Find where the given text appears and provide that cell's center as [x, y] coordinate. 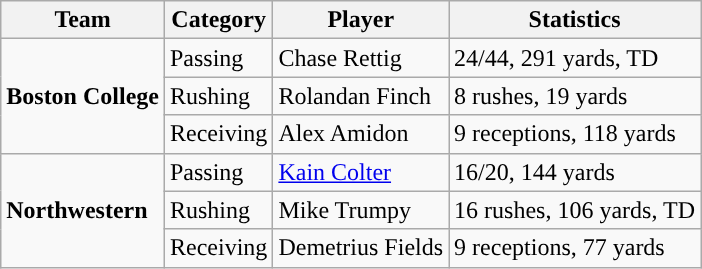
Player [361, 20]
9 receptions, 118 yards [575, 134]
16 rushes, 106 yards, TD [575, 210]
Alex Amidon [361, 134]
Chase Rettig [361, 58]
Rolandan Finch [361, 96]
Northwestern [83, 210]
9 receptions, 77 yards [575, 248]
Team [83, 20]
Statistics [575, 20]
Demetrius Fields [361, 248]
Kain Colter [361, 172]
Mike Trumpy [361, 210]
24/44, 291 yards, TD [575, 58]
Boston College [83, 96]
16/20, 144 yards [575, 172]
8 rushes, 19 yards [575, 96]
Category [218, 20]
